From the cell containing the given text, extract its center point as (x, y) coordinate. 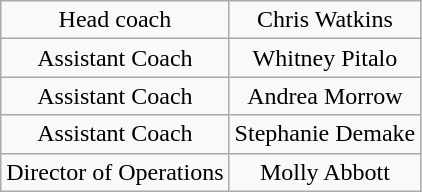
Director of Operations (115, 172)
Chris Watkins (325, 20)
Andrea Morrow (325, 96)
Molly Abbott (325, 172)
Head coach (115, 20)
Whitney Pitalo (325, 58)
Stephanie Demake (325, 134)
